Extract the (X, Y) coordinate from the center of the cell holding the provided text.  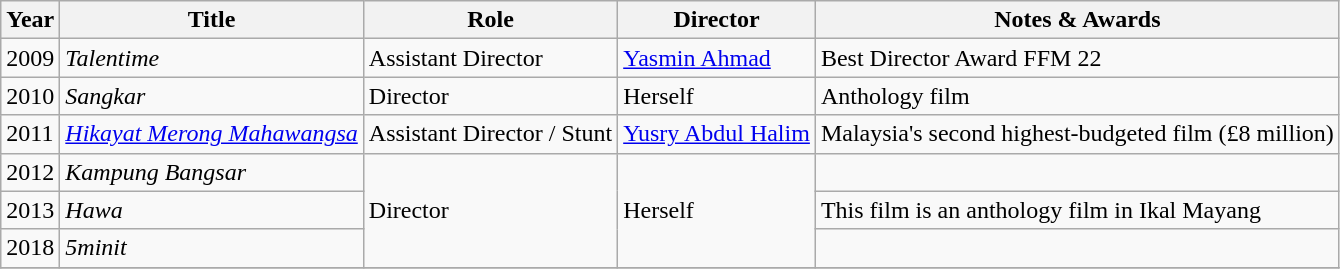
2013 (30, 210)
Sangkar (212, 96)
Title (212, 20)
Assistant Director / Stunt (490, 134)
Malaysia's second highest-budgeted film (£8 million) (1077, 134)
2009 (30, 58)
Notes & Awards (1077, 20)
Best Director Award FFM 22 (1077, 58)
Year (30, 20)
2012 (30, 172)
2011 (30, 134)
Hawa (212, 210)
5minit (212, 248)
This film is an anthology film in Ikal Mayang (1077, 210)
2010 (30, 96)
Yasmin Ahmad (717, 58)
Assistant Director (490, 58)
Anthology film (1077, 96)
2018 (30, 248)
Kampung Bangsar (212, 172)
Talentime (212, 58)
Hikayat Merong Mahawangsa (212, 134)
Role (490, 20)
Yusry Abdul Halim (717, 134)
